From the cell containing the given text, extract its center point as [x, y] coordinate. 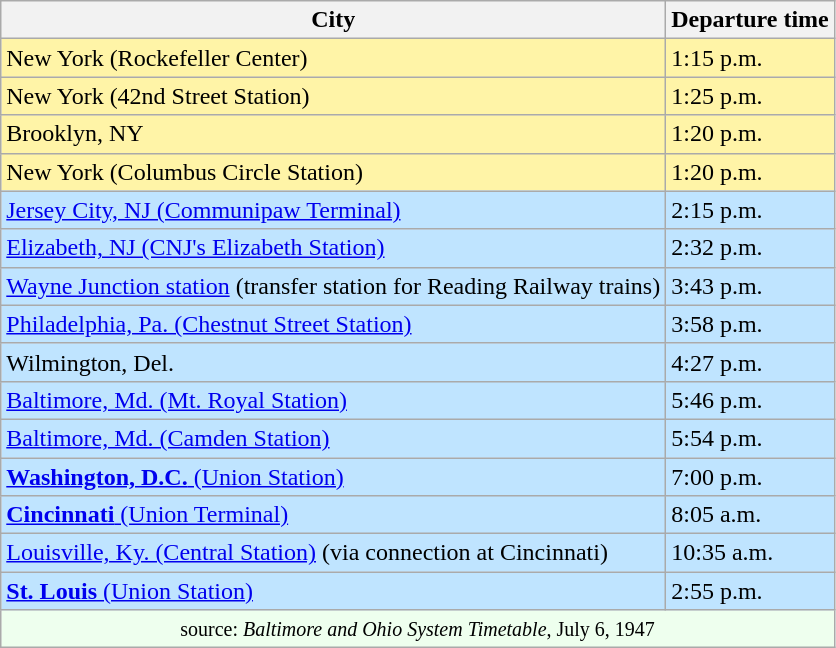
Cincinnati (Union Terminal) [334, 515]
Baltimore, Md. (Mt. Royal Station) [334, 400]
8:05 a.m. [750, 515]
Wayne Junction station (transfer station for Reading Railway trains) [334, 286]
Jersey City, NJ (Communipaw Terminal) [334, 210]
4:27 p.m. [750, 362]
Wilmington, Del. [334, 362]
Louisville, Ky. (Central Station) (via connection at Cincinnati) [334, 553]
Brooklyn, NY [334, 134]
Washington, D.C. (Union Station) [334, 477]
1:25 p.m. [750, 96]
10:35 a.m. [750, 553]
Philadelphia, Pa. (Chestnut Street Station) [334, 324]
St. Louis (Union Station) [334, 591]
7:00 p.m. [750, 477]
Departure time [750, 20]
1:15 p.m. [750, 58]
City [334, 20]
Baltimore, Md. (Camden Station) [334, 438]
3:58 p.m. [750, 324]
New York (42nd Street Station) [334, 96]
Elizabeth, NJ (CNJ's Elizabeth Station) [334, 248]
2:32 p.m. [750, 248]
New York (Columbus Circle Station) [334, 172]
3:43 p.m. [750, 286]
5:54 p.m. [750, 438]
2:15 p.m. [750, 210]
New York (Rockefeller Center) [334, 58]
5:46 p.m. [750, 400]
2:55 p.m. [750, 591]
source: Baltimore and Ohio System Timetable, July 6, 1947 [418, 629]
